Return (X, Y) of the center of cell containing provided text 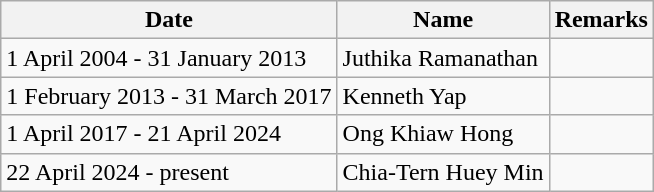
Chia-Tern Huey Min (443, 172)
Kenneth Yap (443, 96)
1 April 2004 - 31 January 2013 (169, 58)
Name (443, 20)
Ong Khiaw Hong (443, 134)
1 April 2017 - 21 April 2024 (169, 134)
22 April 2024 - present (169, 172)
Date (169, 20)
1 February 2013 - 31 March 2017 (169, 96)
Remarks (601, 20)
Juthika Ramanathan (443, 58)
